Determine the (X, Y) coordinate at the center of the cell enclosing the given text.  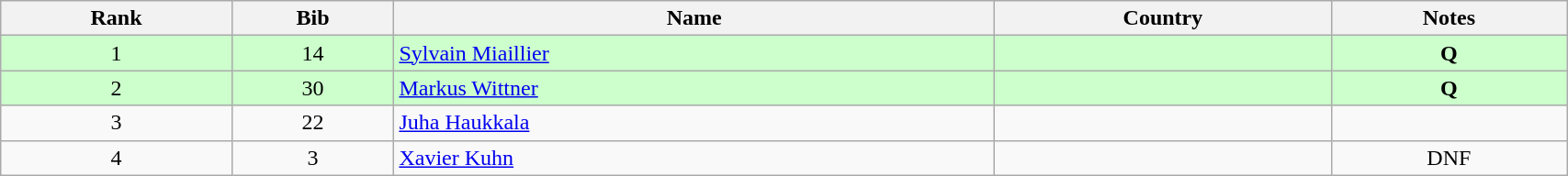
DNF (1449, 158)
30 (312, 88)
1 (117, 53)
22 (312, 123)
Bib (312, 18)
Markus Wittner (694, 88)
Name (694, 18)
Country (1163, 18)
2 (117, 88)
Rank (117, 18)
Xavier Kuhn (694, 158)
4 (117, 158)
14 (312, 53)
Notes (1449, 18)
Juha Haukkala (694, 123)
Sylvain Miaillier (694, 53)
